Return the [X, Y] coordinate for the center point of the cell that contains the specified text.  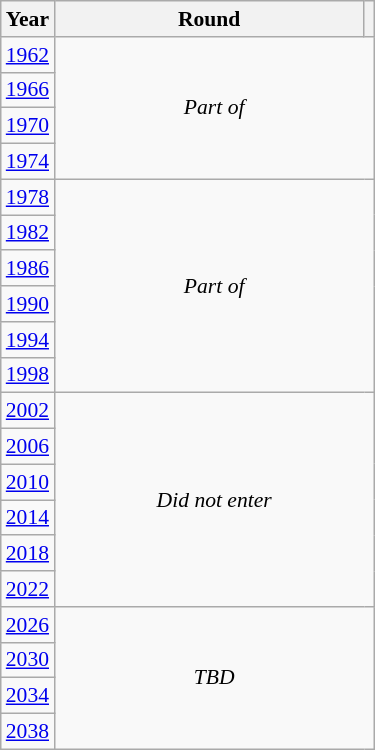
Round [209, 19]
2014 [28, 518]
2010 [28, 482]
1970 [28, 126]
TBD [214, 678]
1986 [28, 269]
1994 [28, 340]
1978 [28, 197]
2030 [28, 660]
2018 [28, 554]
Year [28, 19]
2038 [28, 732]
2006 [28, 447]
Did not enter [214, 500]
1974 [28, 162]
1998 [28, 375]
2026 [28, 625]
1966 [28, 90]
2002 [28, 411]
1962 [28, 55]
2034 [28, 696]
2022 [28, 589]
1990 [28, 304]
1982 [28, 233]
